Search for the cell housing the specified text and yield its [X, Y] center coordinate. 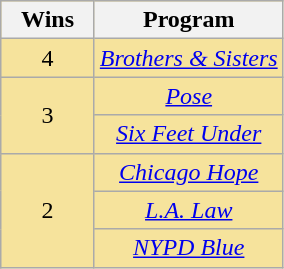
NYPD Blue [188, 248]
Wins [48, 20]
Six Feet Under [188, 134]
L.A. Law [188, 210]
2 [48, 210]
Chicago Hope [188, 172]
Brothers & Sisters [188, 58]
3 [48, 115]
Program [188, 20]
4 [48, 58]
Pose [188, 96]
